Scan for the cell matching the given text and deliver its (x, y) coordinate at center. 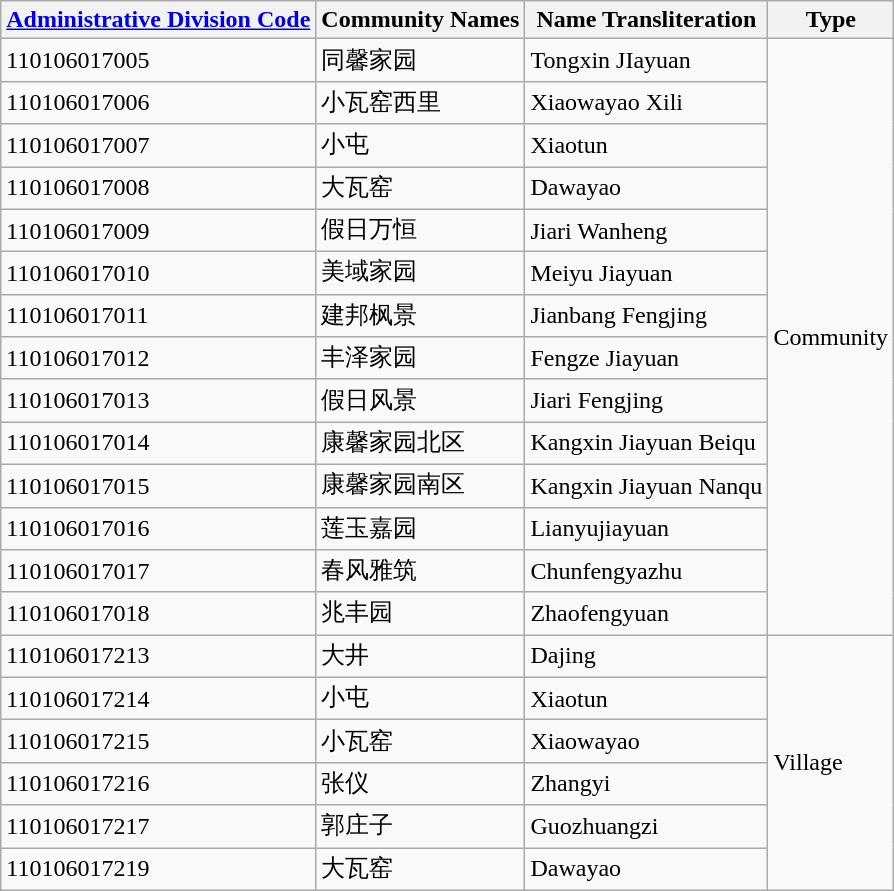
Chunfengyazhu (646, 572)
Kangxin Jiayuan Beiqu (646, 444)
Administrative Division Code (158, 20)
假日风景 (420, 400)
Guozhuangzi (646, 826)
Xiaowayao Xili (646, 102)
110106017011 (158, 316)
建邦枫景 (420, 316)
110106017215 (158, 742)
110106017008 (158, 188)
同馨家园 (420, 60)
110106017018 (158, 614)
兆丰园 (420, 614)
110106017017 (158, 572)
莲玉嘉园 (420, 528)
康馨家园南区 (420, 486)
110106017216 (158, 784)
Name Transliteration (646, 20)
110106017009 (158, 230)
Village (831, 762)
110106017217 (158, 826)
郭庄子 (420, 826)
小瓦窑西里 (420, 102)
Lianyujiayuan (646, 528)
Community Names (420, 20)
Kangxin Jiayuan Nanqu (646, 486)
110106017015 (158, 486)
110106017005 (158, 60)
Dajing (646, 656)
Jiari Fengjing (646, 400)
110106017016 (158, 528)
美域家园 (420, 274)
110106017006 (158, 102)
110106017012 (158, 358)
110106017010 (158, 274)
Xiaowayao (646, 742)
Jiari Wanheng (646, 230)
春风雅筑 (420, 572)
张仪 (420, 784)
Jianbang Fengjing (646, 316)
110106017014 (158, 444)
大井 (420, 656)
Fengze Jiayuan (646, 358)
Type (831, 20)
110106017013 (158, 400)
Zhangyi (646, 784)
丰泽家园 (420, 358)
110106017214 (158, 698)
110106017007 (158, 146)
110106017219 (158, 870)
假日万恒 (420, 230)
Community (831, 337)
Tongxin JIayuan (646, 60)
110106017213 (158, 656)
Meiyu Jiayuan (646, 274)
小瓦窑 (420, 742)
康馨家园北区 (420, 444)
Zhaofengyuan (646, 614)
